Return the [x, y] coordinate for the center point of the cell that contains the specified text.  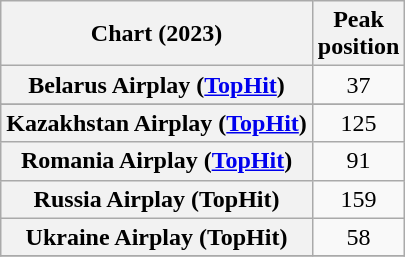
Russia Airplay (TopHit) [157, 199]
Peakposition [358, 34]
Romania Airplay (TopHit) [157, 161]
159 [358, 199]
Kazakhstan Airplay (TopHit) [157, 123]
58 [358, 237]
91 [358, 161]
Ukraine Airplay (TopHit) [157, 237]
Belarus Airplay (TopHit) [157, 85]
Chart (2023) [157, 34]
37 [358, 85]
125 [358, 123]
